Pinpoint the cell where the given text exists, returning its [x, y] midpoint coordinate. 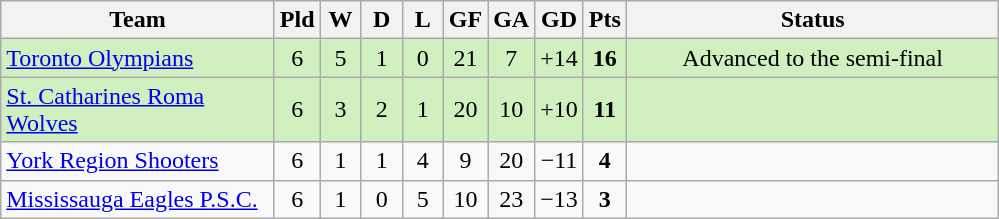
7 [512, 58]
GD [560, 20]
D [382, 20]
St. Catharines Roma Wolves [138, 110]
+14 [560, 58]
Team [138, 20]
Toronto Olympians [138, 58]
Pld [297, 20]
GA [512, 20]
−13 [560, 199]
16 [604, 58]
+10 [560, 110]
21 [465, 58]
L [422, 20]
2 [382, 110]
23 [512, 199]
W [340, 20]
Pts [604, 20]
Status [812, 20]
−11 [560, 161]
GF [465, 20]
Mississauga Eagles P.S.C. [138, 199]
York Region Shooters [138, 161]
Advanced to the semi-final [812, 58]
11 [604, 110]
9 [465, 161]
